Return the (X, Y) coordinate for the center point of the cell that contains the specified text.  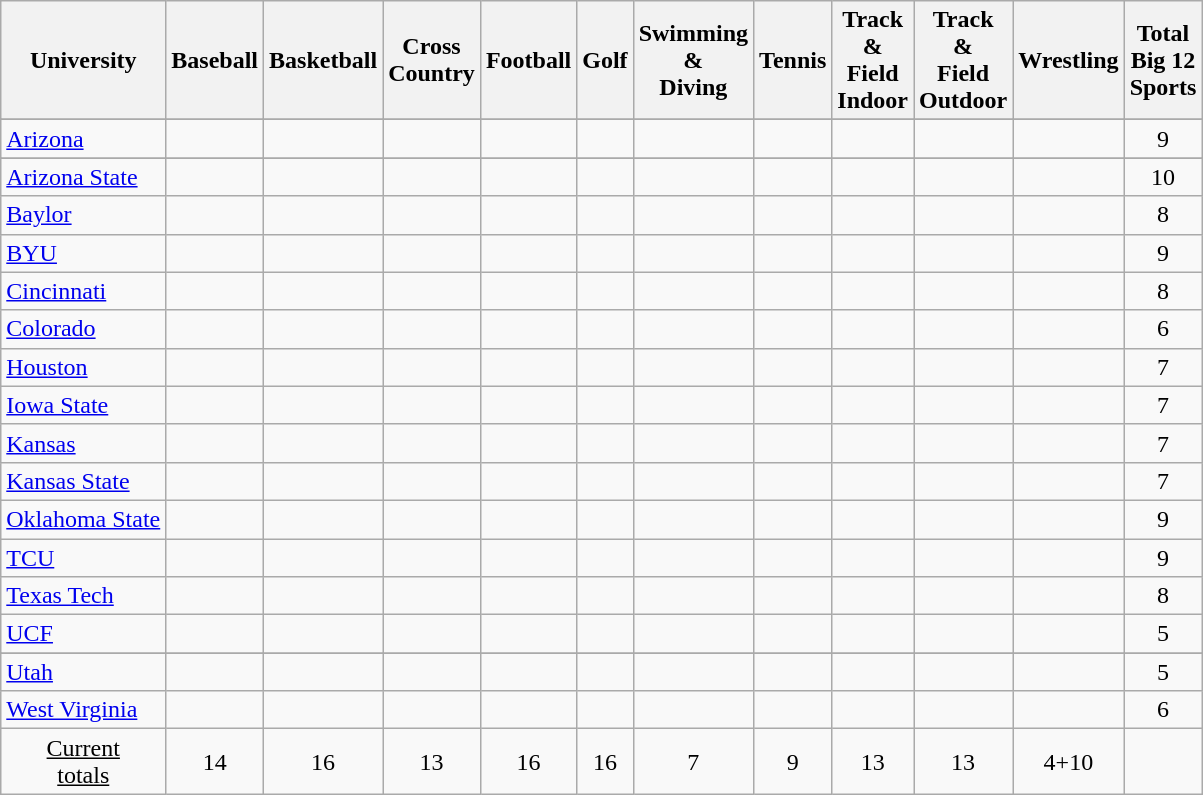
CrossCountry (432, 60)
Tennis (793, 60)
BYU (84, 253)
Arizona (84, 139)
Colorado (84, 329)
14 (215, 762)
Oklahoma State (84, 519)
Cincinnati (84, 291)
Kansas State (84, 481)
Texas Tech (84, 596)
4+10 (1069, 762)
TCU (84, 557)
University (84, 60)
TotalBig 12Sports (1163, 60)
Iowa State (84, 405)
Basketball (324, 60)
10 (1163, 177)
Baseball (215, 60)
Track&FieldIndoor (873, 60)
UCF (84, 634)
Swimming&Diving (693, 60)
West Virginia (84, 710)
Currenttotals (84, 762)
Track&FieldOutdoor (964, 60)
Golf (605, 60)
Baylor (84, 215)
Wrestling (1069, 60)
Arizona State (84, 177)
Kansas (84, 443)
Houston (84, 367)
Football (528, 60)
Utah (84, 672)
